Return the [x, y] coordinate for the center point of the cell that contains the specified text.  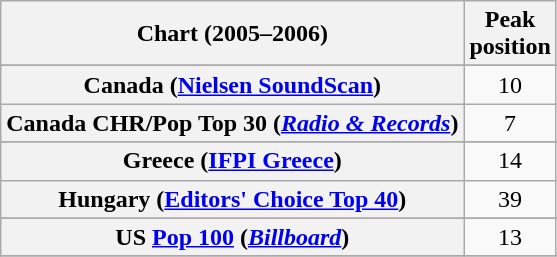
Peakposition [510, 34]
US Pop 100 (Billboard) [232, 237]
Canada (Nielsen SoundScan) [232, 85]
Greece (IFPI Greece) [232, 161]
Canada CHR/Pop Top 30 (Radio & Records) [232, 123]
7 [510, 123]
Hungary (Editors' Choice Top 40) [232, 199]
Chart (2005–2006) [232, 34]
10 [510, 85]
39 [510, 199]
14 [510, 161]
13 [510, 237]
